Determine the (X, Y) coordinate at the center of the cell enclosing the given text.  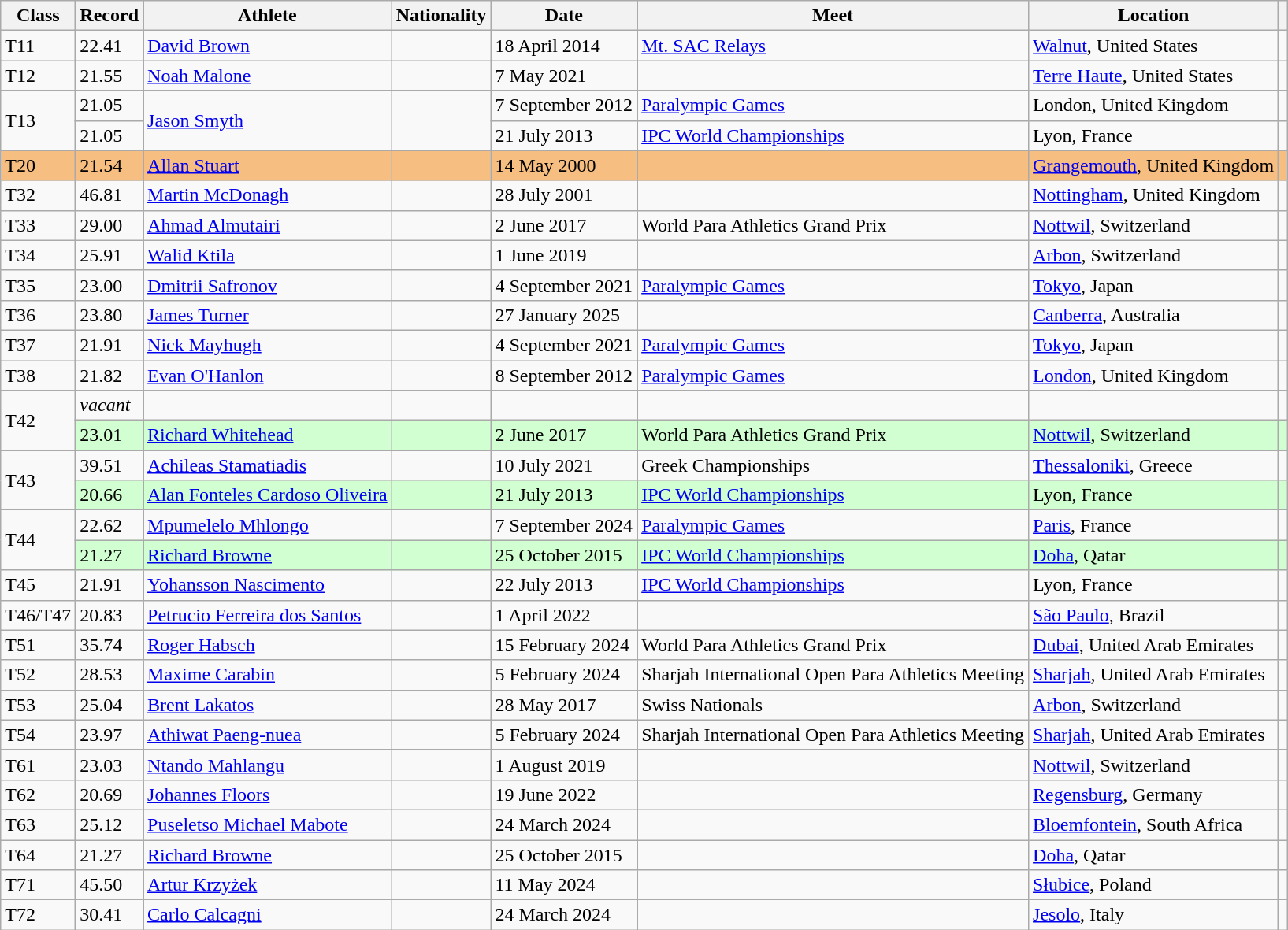
Allan Stuart (268, 165)
21.54 (109, 165)
Bloemfontein, South Africa (1153, 824)
22.41 (109, 46)
T20 (38, 165)
15 February 2024 (564, 645)
Mt. SAC Relays (833, 46)
25.12 (109, 824)
11 May 2024 (564, 885)
Evan O'Hanlon (268, 376)
23.00 (109, 285)
Paris, France (1153, 525)
46.81 (109, 195)
21.55 (109, 76)
T53 (38, 705)
14 May 2000 (564, 165)
Słubice, Poland (1153, 885)
Maxime Carabin (268, 675)
35.74 (109, 645)
T62 (38, 795)
Athlete (268, 16)
David Brown (268, 46)
1 August 2019 (564, 765)
T46/T47 (38, 615)
21.82 (109, 376)
20.83 (109, 615)
Thessaloniki, Greece (1153, 465)
T38 (38, 376)
T34 (38, 255)
25.91 (109, 255)
T51 (38, 645)
T13 (38, 120)
27 January 2025 (564, 315)
T11 (38, 46)
Richard Whitehead (268, 435)
45.50 (109, 885)
Artur Krzyżek (268, 885)
T12 (38, 76)
7 September 2024 (564, 525)
Dubai, United Arab Emirates (1153, 645)
Petrucio Ferreira dos Santos (268, 615)
T54 (38, 735)
7 May 2021 (564, 76)
Ntando Mahlangu (268, 765)
18 April 2014 (564, 46)
Jason Smyth (268, 120)
Nottingham, United Kingdom (1153, 195)
Carlo Calcagni (268, 915)
23.80 (109, 315)
Roger Habsch (268, 645)
28 July 2001 (564, 195)
Achileas Stamatiadis (268, 465)
Puseletso Michael Mabote (268, 824)
T42 (38, 421)
Mpumelelo Mhlongo (268, 525)
Ahmad Almutairi (268, 225)
T61 (38, 765)
Martin McDonagh (268, 195)
23.03 (109, 765)
39.51 (109, 465)
23.01 (109, 435)
T64 (38, 854)
Jesolo, Italy (1153, 915)
Meet (833, 16)
Dmitrii Safronov (268, 285)
T37 (38, 345)
Record (109, 16)
Class (38, 16)
28 May 2017 (564, 705)
22 July 2013 (564, 585)
vacant (109, 406)
29.00 (109, 225)
1 April 2022 (564, 615)
Date (564, 16)
T63 (38, 824)
Brent Lakatos (268, 705)
7 September 2012 (564, 106)
10 July 2021 (564, 465)
Walnut, United States (1153, 46)
Athiwat Paeng-nuea (268, 735)
Greek Championships (833, 465)
Grangemouth, United Kingdom (1153, 165)
20.69 (109, 795)
T43 (38, 480)
T52 (38, 675)
Location (1153, 16)
28.53 (109, 675)
Nationality (441, 16)
22.62 (109, 525)
Noah Malone (268, 76)
T71 (38, 885)
30.41 (109, 915)
T35 (38, 285)
Walid Ktila (268, 255)
T45 (38, 585)
T72 (38, 915)
James Turner (268, 315)
Terre Haute, United States (1153, 76)
T44 (38, 540)
20.66 (109, 495)
8 September 2012 (564, 376)
T36 (38, 315)
25.04 (109, 705)
Johannes Floors (268, 795)
Regensburg, Germany (1153, 795)
Alan Fonteles Cardoso Oliveira (268, 495)
1 June 2019 (564, 255)
23.97 (109, 735)
19 June 2022 (564, 795)
T32 (38, 195)
São Paulo, Brazil (1153, 615)
Canberra, Australia (1153, 315)
Nick Mayhugh (268, 345)
Yohansson Nascimento (268, 585)
T33 (38, 225)
Swiss Nationals (833, 705)
